Provide the [x, y] coordinate of the cell's center where the given text is located.  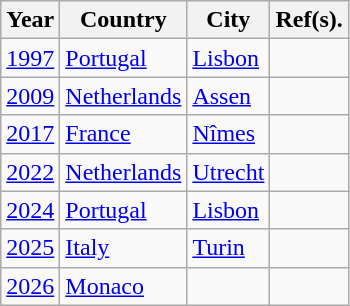
2017 [30, 134]
France [124, 134]
City [228, 20]
2022 [30, 172]
1997 [30, 58]
Country [124, 20]
2026 [30, 286]
2009 [30, 96]
2024 [30, 210]
Year [30, 20]
Ref(s). [309, 20]
Italy [124, 248]
Assen [228, 96]
2025 [30, 248]
Nîmes [228, 134]
Utrecht [228, 172]
Monaco [124, 286]
Turin [228, 248]
